Output the [x, y] coordinate of the center of the cell containing the given text.  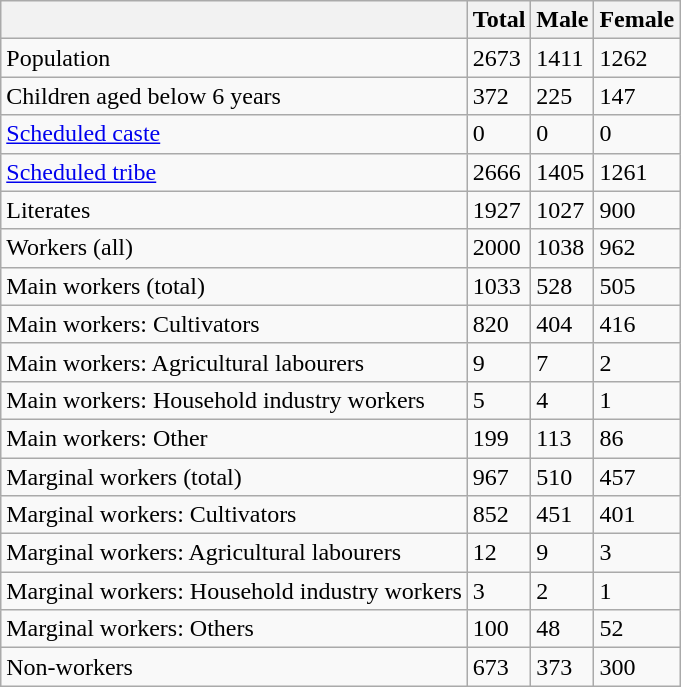
Marginal workers (total) [234, 477]
457 [637, 477]
Workers (all) [234, 248]
Scheduled tribe [234, 172]
Marginal workers: Cultivators [234, 515]
372 [499, 96]
113 [562, 438]
300 [637, 667]
1262 [637, 58]
Main workers: Agricultural labourers [234, 362]
2673 [499, 58]
225 [562, 96]
Total [499, 20]
962 [637, 248]
1038 [562, 248]
416 [637, 324]
Female [637, 20]
451 [562, 515]
404 [562, 324]
Children aged below 6 years [234, 96]
48 [562, 629]
Marginal workers: Others [234, 629]
1027 [562, 210]
7 [562, 362]
Population [234, 58]
Main workers: Other [234, 438]
967 [499, 477]
147 [637, 96]
1927 [499, 210]
Literates [234, 210]
900 [637, 210]
510 [562, 477]
1411 [562, 58]
Non-workers [234, 667]
1033 [499, 286]
820 [499, 324]
5 [499, 400]
Scheduled caste [234, 134]
2000 [499, 248]
Marginal workers: Household industry workers [234, 591]
Main workers (total) [234, 286]
401 [637, 515]
2666 [499, 172]
4 [562, 400]
Main workers: Cultivators [234, 324]
673 [499, 667]
Main workers: Household industry workers [234, 400]
1261 [637, 172]
199 [499, 438]
852 [499, 515]
1405 [562, 172]
Male [562, 20]
86 [637, 438]
12 [499, 553]
373 [562, 667]
100 [499, 629]
Marginal workers: Agricultural labourers [234, 553]
52 [637, 629]
505 [637, 286]
528 [562, 286]
